Extract the [X, Y] coordinate from the center of the cell holding the provided text.  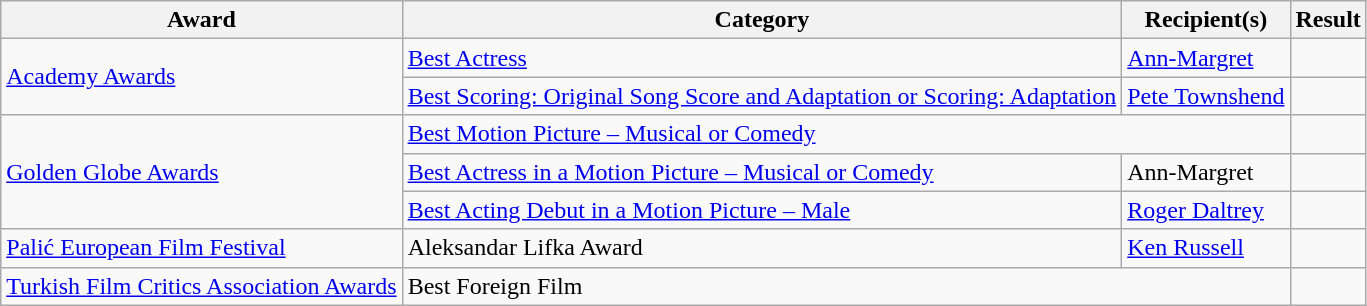
Best Scoring: Original Song Score and Adaptation or Scoring: Adaptation [762, 96]
Result [1328, 20]
Best Acting Debut in a Motion Picture – Male [762, 210]
Recipient(s) [1206, 20]
Best Actress [762, 58]
Academy Awards [202, 77]
Turkish Film Critics Association Awards [202, 286]
Best Motion Picture – Musical or Comedy [846, 134]
Palić European Film Festival [202, 248]
Ken Russell [1206, 248]
Best Foreign Film [846, 286]
Best Actress in a Motion Picture – Musical or Comedy [762, 172]
Aleksandar Lifka Award [762, 248]
Roger Daltrey [1206, 210]
Pete Townshend [1206, 96]
Category [762, 20]
Golden Globe Awards [202, 172]
Award [202, 20]
